Find where the given text appears and provide that cell's center as [X, Y] coordinate. 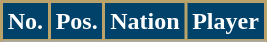
No. [26, 22]
Nation [145, 22]
Player [226, 22]
Pos. [76, 22]
